For the text-containing cell, return its midpoint in [X, Y] coordinate format. 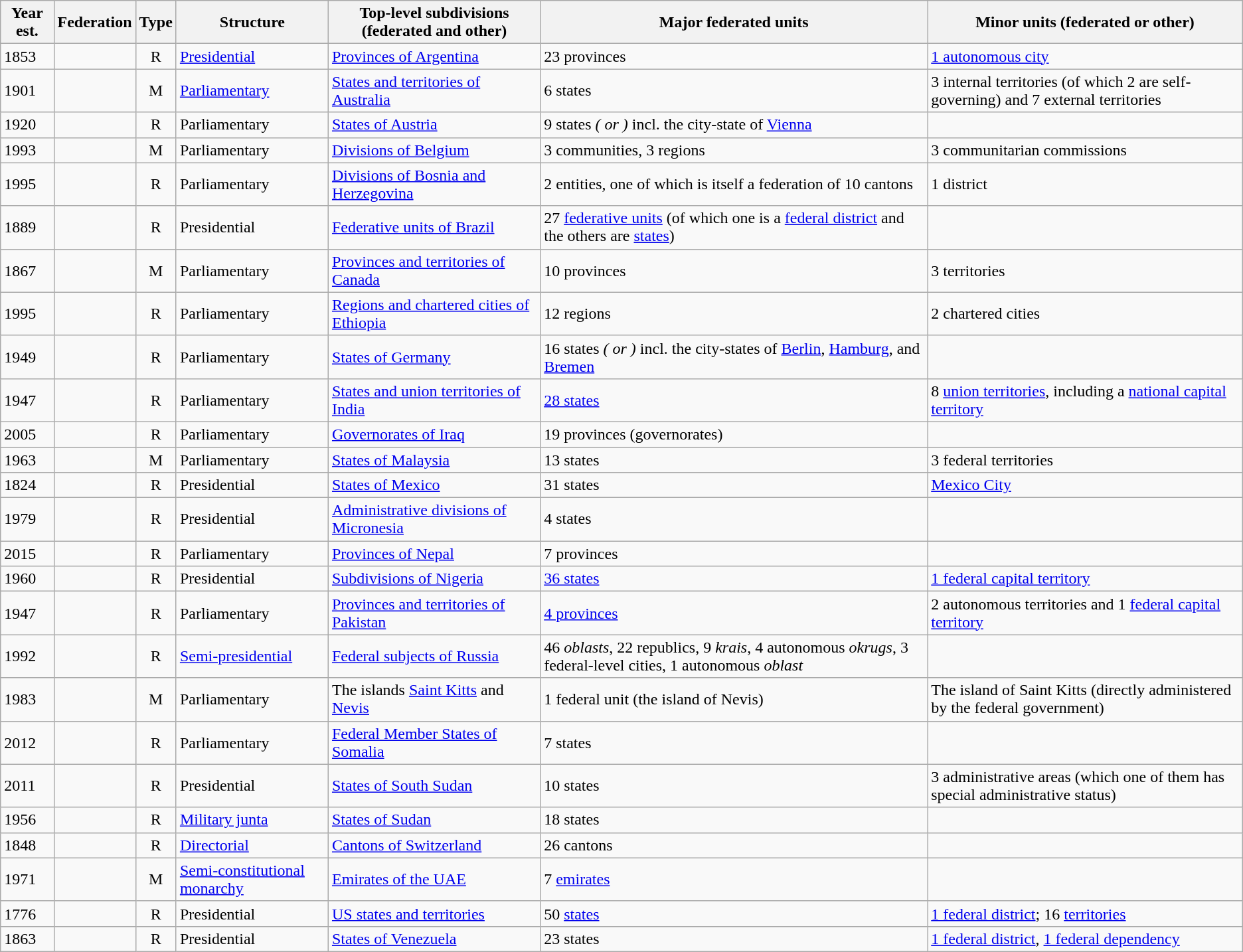
2 chartered cities [1085, 313]
Type [155, 23]
1993 [27, 150]
Top-level subdivisions (federated and other) [434, 23]
2 entities, one of which is itself a federation of 10 cantons [734, 185]
Provinces and territories of Canada [434, 271]
6 states [734, 90]
States of Germany [434, 357]
1 federal district, 1 federal dependency [1085, 939]
26 cantons [734, 845]
States and territories of Australia [434, 90]
19 provinces (governorates) [734, 434]
1971 [27, 879]
1901 [27, 90]
1960 [27, 579]
1 federal unit (the island of Nevis) [734, 700]
1863 [27, 939]
1963 [27, 460]
7 emirates [734, 879]
US states and territories [434, 913]
Provinces of Argentina [434, 56]
7 provinces [734, 554]
Divisions of Belgium [434, 150]
Federation [94, 23]
23 states [734, 939]
Military junta [252, 820]
9 states ( or ) incl. the city-state of Vienna [734, 125]
3 federal territories [1085, 460]
States of Venezuela [434, 939]
Minor units (federated or other) [1085, 23]
The island of Saint Kitts (directly administered by the federal government) [1085, 700]
1920 [27, 125]
Provinces of Nepal [434, 554]
1 federal capital territory [1085, 579]
3 communities, 3 regions [734, 150]
Semi-presidential [252, 656]
1979 [27, 519]
1889 [27, 227]
1776 [27, 913]
50 states [734, 913]
1983 [27, 700]
States of South Sudan [434, 786]
Federative units of Brazil [434, 227]
1 federal district; 16 territories [1085, 913]
Provinces and territories of Pakistan [434, 613]
27 federative units (of which one is a federal district and the others are states) [734, 227]
Structure [252, 23]
1 autonomous city [1085, 56]
Cantons of Switzerland [434, 845]
States and union territories of India [434, 400]
1949 [27, 357]
3 administrative areas (which one of them has special administrative status) [1085, 786]
13 states [734, 460]
1867 [27, 271]
2 autonomous territories and 1 federal capital territory [1085, 613]
Mexico City [1085, 485]
10 states [734, 786]
1824 [27, 485]
Administrative divisions of Micronesia [434, 519]
Semi-constitutional monarchy [252, 879]
10 provinces [734, 271]
Federal subjects of Russia [434, 656]
States of Malaysia [434, 460]
18 states [734, 820]
2005 [27, 434]
3 territories [1085, 271]
1992 [27, 656]
31 states [734, 485]
1956 [27, 820]
States of Sudan [434, 820]
7 states [734, 742]
28 states [734, 400]
1 district [1085, 185]
8 union territories, including a national capital territory [1085, 400]
Major federated units [734, 23]
36 states [734, 579]
4 states [734, 519]
4 provinces [734, 613]
States of Austria [434, 125]
1853 [27, 56]
1848 [27, 845]
Year est. [27, 23]
Regions and chartered cities of Ethiopia [434, 313]
Federal Member States of Somalia [434, 742]
2012 [27, 742]
12 regions [734, 313]
States of Mexico [434, 485]
Subdivisions of Nigeria [434, 579]
The islands Saint Kitts and Nevis [434, 700]
23 provinces [734, 56]
Governorates of Iraq [434, 434]
Divisions of Bosnia and Herzegovina [434, 185]
46 oblasts, 22 republics, 9 krais, 4 autonomous okrugs, 3 federal-level cities, 1 autonomous oblast [734, 656]
3 internal territories (of which 2 are self-governing) and 7 external territories [1085, 90]
Directorial [252, 845]
2015 [27, 554]
Emirates of the UAE [434, 879]
3 communitarian commissions [1085, 150]
16 states ( or ) incl. the city-states of Berlin, Hamburg, and Bremen [734, 357]
2011 [27, 786]
